Determine the [X, Y] coordinate at the center of the cell enclosing the given text.  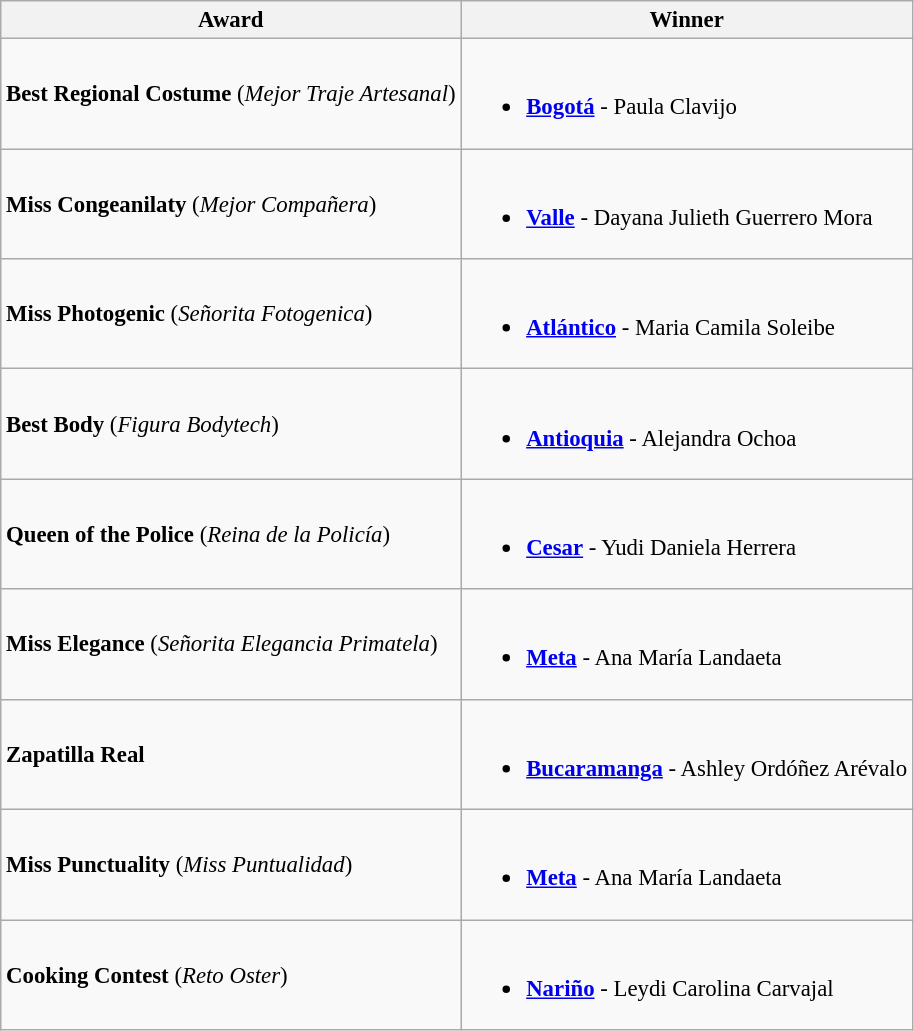
Valle - Dayana Julieth Guerrero Mora [687, 204]
Winner [687, 20]
Miss Photogenic (Señorita Fotogenica) [231, 314]
Best Regional Costume (Mejor Traje Artesanal) [231, 94]
Cesar - Yudi Daniela Herrera [687, 534]
Zapatilla Real [231, 754]
Atlántico - Maria Camila Soleibe [687, 314]
Cooking Contest (Reto Oster) [231, 975]
Best Body (Figura Bodytech) [231, 424]
Queen of the Police (Reina de la Policía) [231, 534]
Antioquia - Alejandra Ochoa [687, 424]
Miss Congeanilaty (Mejor Compañera) [231, 204]
Nariño - Leydi Carolina Carvajal [687, 975]
Award [231, 20]
Miss Elegance (Señorita Elegancia Primatela) [231, 644]
Bogotá - Paula Clavijo [687, 94]
Miss Punctuality (Miss Puntualidad) [231, 865]
Bucaramanga - Ashley Ordóñez Arévalo [687, 754]
